Determine the [x, y] coordinate at the center of the cell enclosing the given text.  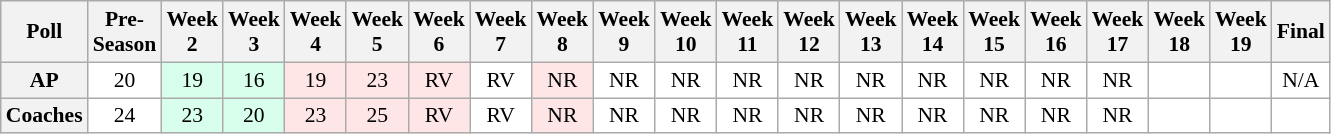
Week7 [501, 32]
Week11 [748, 32]
Poll [44, 32]
N/A [1301, 80]
Week14 [933, 32]
Week12 [809, 32]
Final [1301, 32]
Week8 [562, 32]
Week19 [1241, 32]
Week15 [994, 32]
Coaches [44, 116]
Week13 [871, 32]
Week16 [1056, 32]
Week6 [439, 32]
Pre-Season [125, 32]
Week10 [686, 32]
Week9 [624, 32]
Week17 [1118, 32]
Week18 [1179, 32]
24 [125, 116]
Week4 [316, 32]
25 [377, 116]
Week2 [192, 32]
AP [44, 80]
Week5 [377, 32]
Week3 [254, 32]
16 [254, 80]
